Return the [X, Y] coordinate for the center point of the cell that contains the specified text.  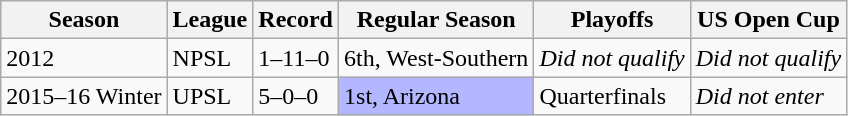
1–11–0 [296, 58]
Regular Season [436, 20]
NPSL [210, 58]
Record [296, 20]
Quarterfinals [612, 96]
Season [84, 20]
2015–16 Winter [84, 96]
UPSL [210, 96]
6th, West-Southern [436, 58]
1st, Arizona [436, 96]
Playoffs [612, 20]
US Open Cup [768, 20]
2012 [84, 58]
League [210, 20]
5–0–0 [296, 96]
Did not enter [768, 96]
